From the cell containing the given text, extract its center point as (x, y) coordinate. 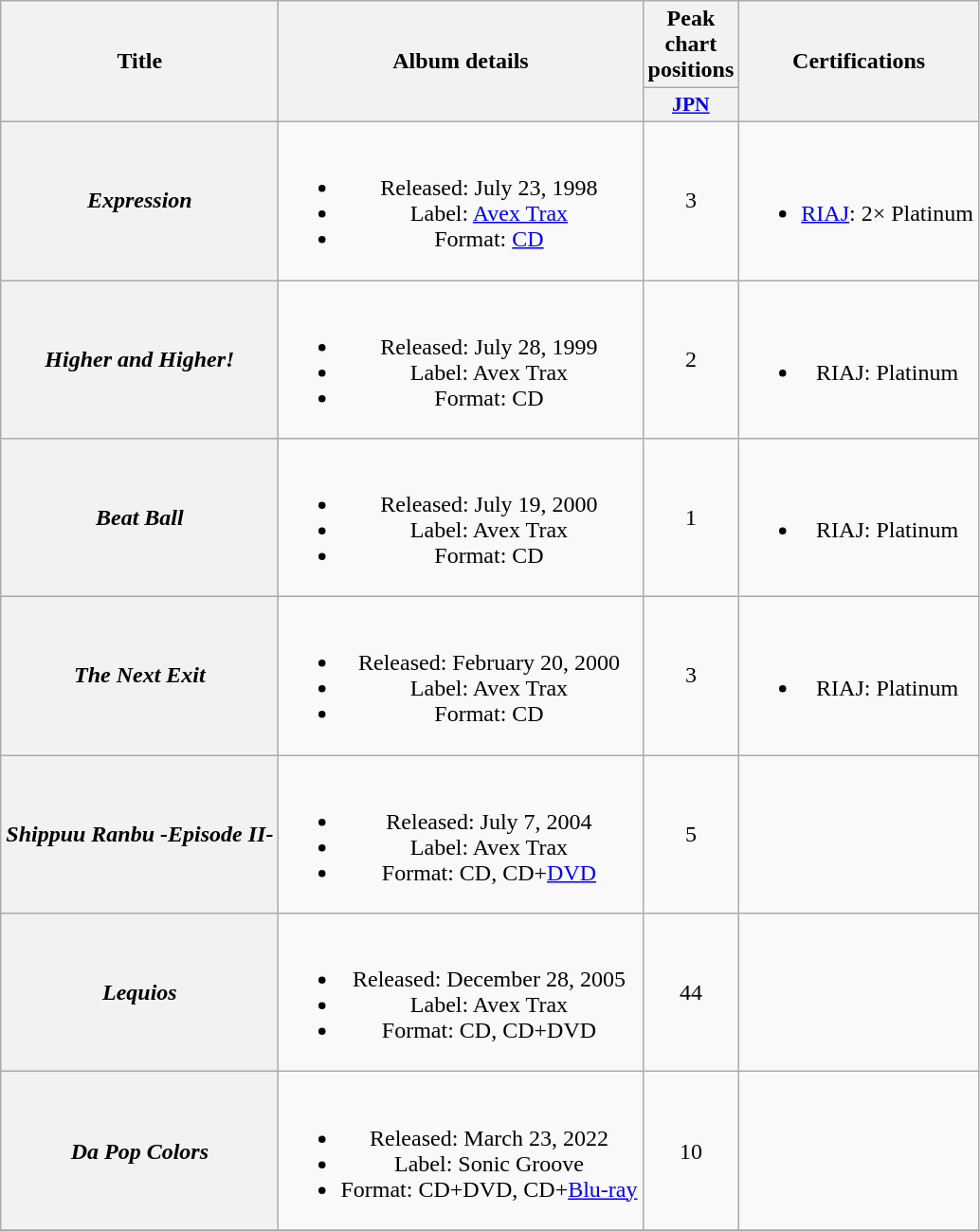
RIAJ: 2× Platinum (859, 201)
Released: July 7, 2004Label: Avex TraxFormat: CD, CD+DVD (461, 834)
44 (691, 993)
10 (691, 1150)
Peak chart positions (691, 45)
Beat Ball (140, 517)
JPN (691, 105)
1 (691, 517)
Released: July 28, 1999Label: Avex TraxFormat: CD (461, 360)
Da Pop Colors (140, 1150)
Lequios (140, 993)
The Next Exit (140, 677)
Released: February 20, 2000Label: Avex TraxFormat: CD (461, 677)
Released: December 28, 2005Label: Avex TraxFormat: CD, CD+DVD (461, 993)
Released: July 19, 2000Label: Avex TraxFormat: CD (461, 517)
5 (691, 834)
Certifications (859, 62)
Title (140, 62)
Album details (461, 62)
Expression (140, 201)
Shippuu Ranbu -Episode II- (140, 834)
2 (691, 360)
Higher and Higher! (140, 360)
Released: July 23, 1998Label: Avex TraxFormat: CD (461, 201)
Released: March 23, 2022Label: Sonic GrooveFormat: CD+DVD, CD+Blu-ray (461, 1150)
